Locate the cell with the specified text and output its (X, Y) center coordinate. 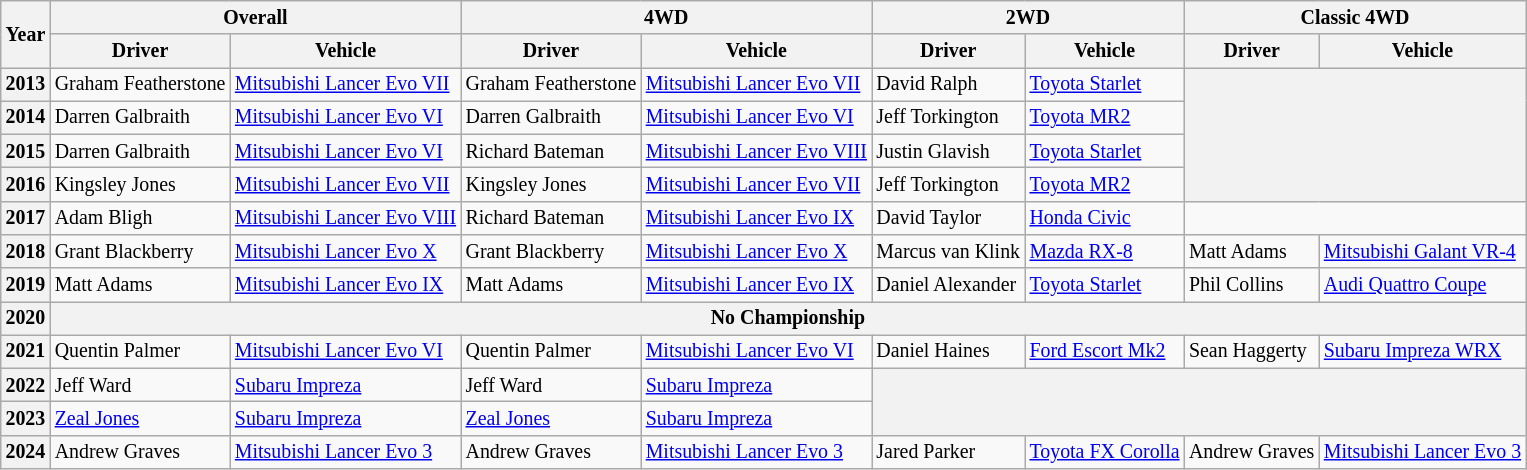
2014 (26, 118)
Honda Civic (1104, 218)
No Championship (788, 318)
Mazda RX-8 (1104, 252)
Daniel Haines (948, 352)
Marcus van Klink (948, 252)
Adam Bligh (140, 218)
2015 (26, 152)
2024 (26, 452)
Justin Glavish (948, 152)
2017 (26, 218)
Toyota FX Corolla (1104, 452)
4WD (666, 18)
Mitsubishi Galant VR-4 (1422, 252)
David Ralph (948, 84)
Subaru Impreza WRX (1422, 352)
2018 (26, 252)
David Taylor (948, 218)
2021 (26, 352)
2020 (26, 318)
Phil Collins (1252, 284)
Jared Parker (948, 452)
2013 (26, 84)
Overall (256, 18)
Daniel Alexander (948, 284)
2016 (26, 184)
2022 (26, 386)
2019 (26, 284)
Audi Quattro Coupe (1422, 284)
Sean Haggerty (1252, 352)
2023 (26, 418)
Classic 4WD (1355, 18)
Ford Escort Mk2 (1104, 352)
2WD (1028, 18)
Year (26, 34)
